Pinpoint the cell where the given text exists, returning its (X, Y) midpoint coordinate. 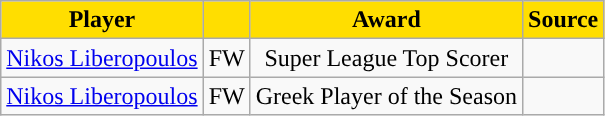
Greek Player of the Season (386, 96)
Player (102, 20)
Super League Top Scorer (386, 58)
Source (564, 20)
Award (386, 20)
